Extract the [X, Y] coordinate from the center of the cell holding the provided text.  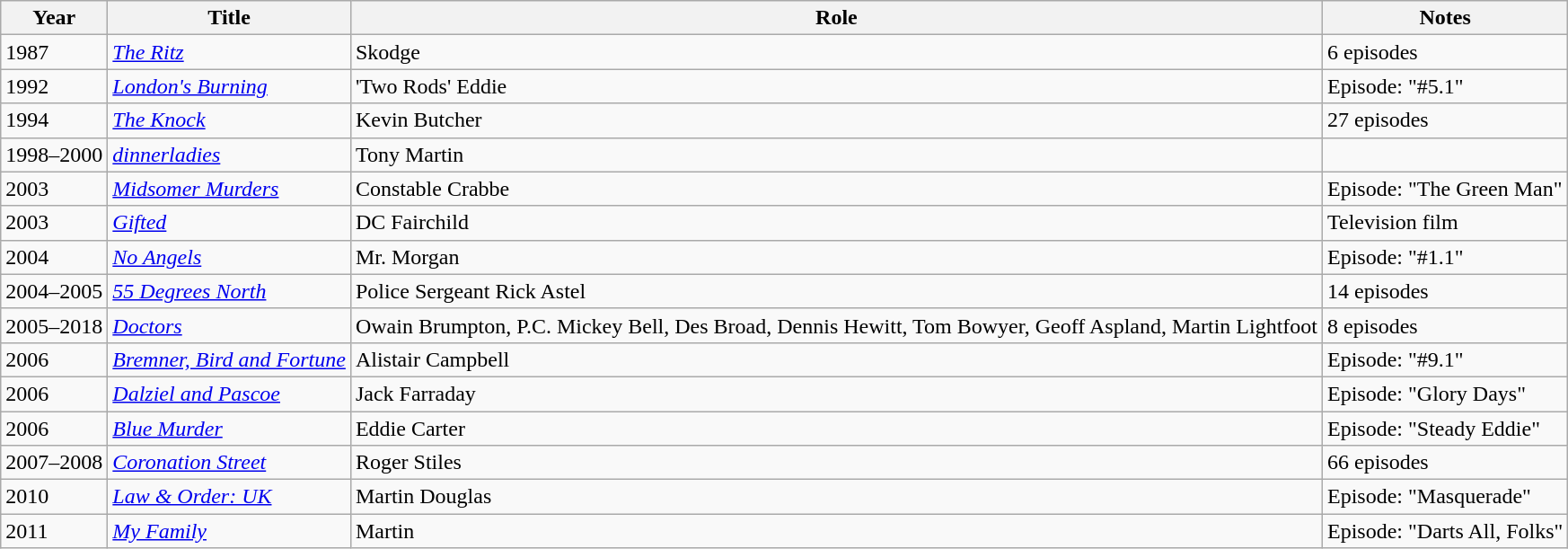
66 episodes [1446, 463]
Bremner, Bird and Fortune [230, 359]
Episode: "Steady Eddie" [1446, 429]
dinnerladies [230, 155]
Police Sergeant Rick Astel [836, 291]
Alistair Campbell [836, 359]
2010 [54, 497]
Tony Martin [836, 155]
Midsomer Murders [230, 189]
Jack Farraday [836, 394]
Constable Crabbe [836, 189]
27 episodes [1446, 120]
Blue Murder [230, 429]
Mr. Morgan [836, 257]
Roger Stiles [836, 463]
2004 [54, 257]
Title [230, 18]
55 Degrees North [230, 291]
Episode: "Darts All, Folks" [1446, 531]
The Ritz [230, 52]
Notes [1446, 18]
Episode: "#9.1" [1446, 359]
The Knock [230, 120]
2007–2008 [54, 463]
Television film [1446, 223]
1998–2000 [54, 155]
Skodge [836, 52]
2011 [54, 531]
Coronation Street [230, 463]
Kevin Butcher [836, 120]
1992 [54, 86]
2004–2005 [54, 291]
Martin [836, 531]
'Two Rods' Eddie [836, 86]
Doctors [230, 325]
Episode: "Glory Days" [1446, 394]
Year [54, 18]
Law & Order: UK [230, 497]
Role [836, 18]
No Angels [230, 257]
2005–2018 [54, 325]
My Family [230, 531]
8 episodes [1446, 325]
London's Burning [230, 86]
1994 [54, 120]
Dalziel and Pascoe [230, 394]
Episode: "The Green Man" [1446, 189]
6 episodes [1446, 52]
Episode: "Masquerade" [1446, 497]
DC Fairchild [836, 223]
Episode: "#1.1" [1446, 257]
Owain Brumpton, P.C. Mickey Bell, Des Broad, Dennis Hewitt, Tom Bowyer, Geoff Aspland, Martin Lightfoot [836, 325]
14 episodes [1446, 291]
Eddie Carter [836, 429]
Martin Douglas [836, 497]
Episode: "#5.1" [1446, 86]
1987 [54, 52]
Gifted [230, 223]
